From the cell containing the given text, extract its center point as [x, y] coordinate. 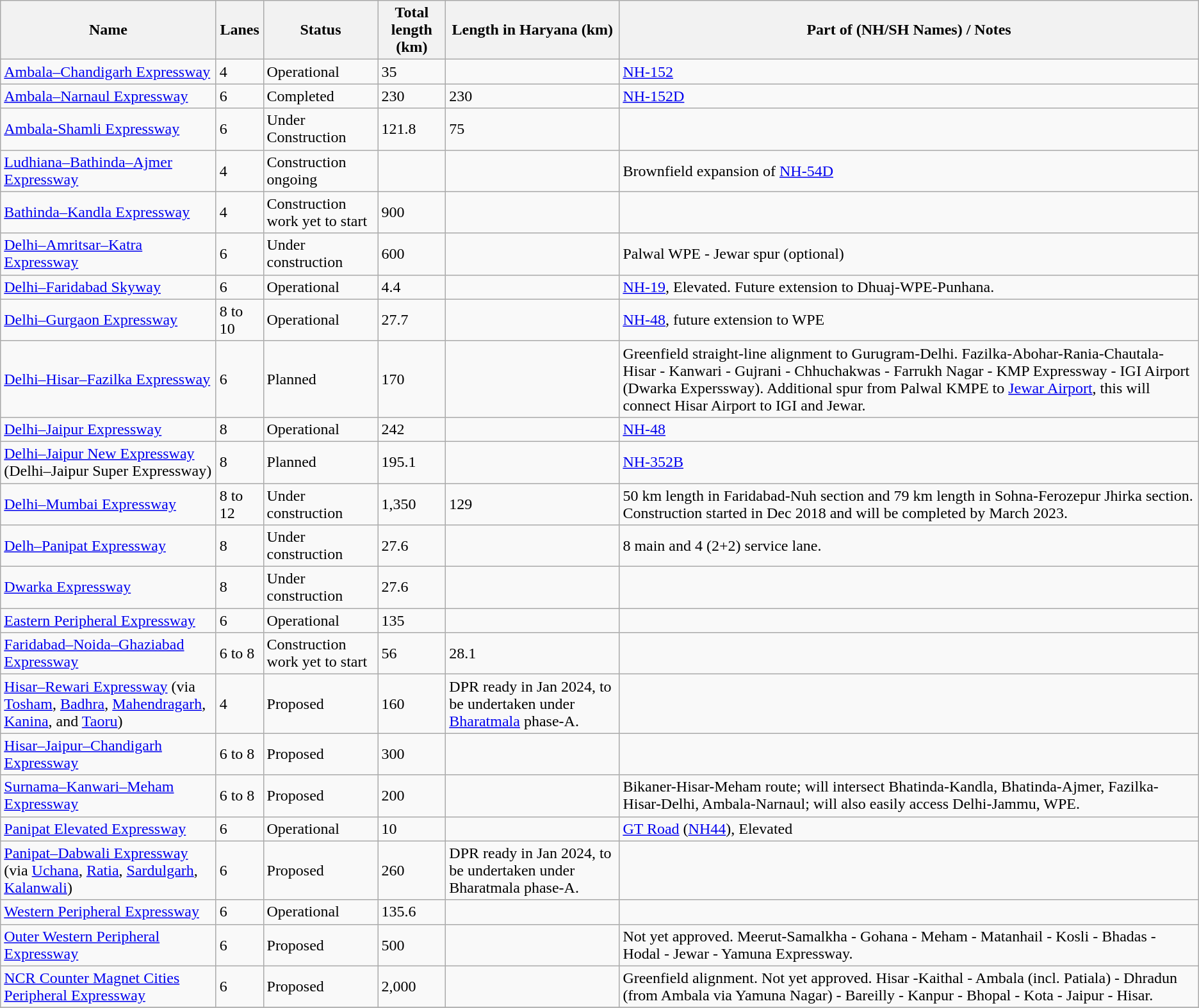
Brownfield expansion of NH-54D [909, 170]
8 to 10 [240, 320]
35 [412, 72]
Western Peripheral Expressway [108, 912]
27.7 [412, 320]
Lanes [240, 30]
Completed [320, 96]
Panipat Elevated Expressway [108, 829]
260 [412, 870]
Delhi–Hisar–Fazilka Expressway [108, 379]
Surnama–Kanwari–Meham Expressway [108, 795]
2,000 [412, 986]
56 [412, 653]
200 [412, 795]
600 [412, 254]
Outer Western Peripheral Expressway [108, 945]
Eastern Peripheral Expressway [108, 621]
Hisar–Rewari Expressway (via Tosham, Badhra, Mahendragarh, Kanina, and Taoru) [108, 704]
Status [320, 30]
Part of (NH/SH Names) / Notes [909, 30]
75 [533, 129]
900 [412, 213]
Hisar–Jaipur–Chandigarh Expressway [108, 754]
Name [108, 30]
Ambala–Narnaul Expressway [108, 96]
135 [412, 621]
170 [412, 379]
Faridabad–Noida–Ghaziabad Expressway [108, 653]
Ludhiana–Bathinda–Ajmer Expressway [108, 170]
Delhi–Amritsar–Katra Expressway [108, 254]
195.1 [412, 462]
Construction ongoing [320, 170]
NCR Counter Magnet Cities Peripheral Expressway [108, 986]
242 [412, 429]
8 to 12 [240, 503]
Dwarka Expressway [108, 588]
Delhi–Faridabad Skyway [108, 287]
NH-19, Elevated. Future extension to Dhuaj-WPE-Punhana. [909, 287]
Total length (km) [412, 30]
28.1 [533, 653]
NH-48, future extension to WPE [909, 320]
Panipat–Dabwali Expressway (via Uchana, Ratia, Sardulgarh, Kalanwali) [108, 870]
1,350 [412, 503]
NH-48 [909, 429]
Length in Haryana (km) [533, 30]
Delhi–Gurgaon Expressway [108, 320]
121.8 [412, 129]
160 [412, 704]
Delhi–Mumbai Expressway [108, 503]
Delhi–Jaipur New Expressway (Delhi–Jaipur Super Expressway) [108, 462]
NH-152 [909, 72]
Ambala-Shamli Expressway [108, 129]
Palwal WPE - Jewar spur (optional) [909, 254]
500 [412, 945]
NH-352B [909, 462]
4.4 [412, 287]
Delhi–Jaipur Expressway [108, 429]
8 main and 4 (2+2) service lane. [909, 546]
129 [533, 503]
GT Road (NH44), Elevated [909, 829]
Under Construction [320, 129]
Delh–Panipat Expressway [108, 546]
Bathinda–Kandla Expressway [108, 213]
NH-152D [909, 96]
Not yet approved. Meerut-Samalkha - Gohana - Meham - Matanhail - Kosli - Bhadas - Hodal - Jewar - Yamuna Expressway. [909, 945]
135.6 [412, 912]
10 [412, 829]
300 [412, 754]
Ambala–Chandigarh Expressway [108, 72]
